Locate the cell with the specified text and output its [X, Y] center coordinate. 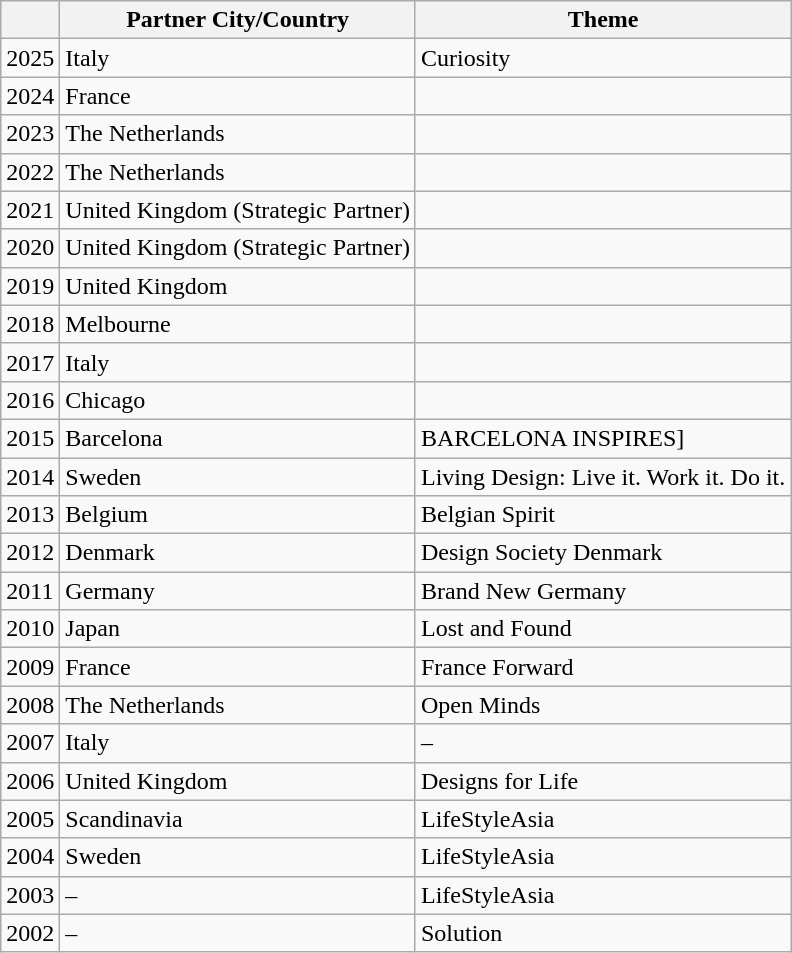
2009 [30, 667]
2010 [30, 629]
2023 [30, 134]
2024 [30, 96]
2020 [30, 248]
2003 [30, 895]
France Forward [602, 667]
2014 [30, 477]
Partner City/Country [238, 20]
Lost and Found [602, 629]
2021 [30, 210]
Chicago [238, 400]
BARCELONA INSPIRES] [602, 438]
2019 [30, 286]
Design Society Denmark [602, 553]
Scandinavia [238, 819]
Living Design: Live it. Work it. Do it. [602, 477]
Brand New Germany [602, 591]
2025 [30, 58]
Japan [238, 629]
Theme [602, 20]
Denmark [238, 553]
2013 [30, 515]
2017 [30, 362]
Germany [238, 591]
2012 [30, 553]
2018 [30, 324]
2006 [30, 781]
2005 [30, 819]
Melbourne [238, 324]
Belgium [238, 515]
2015 [30, 438]
Barcelona [238, 438]
2004 [30, 857]
2022 [30, 172]
2016 [30, 400]
Belgian Spirit [602, 515]
Solution [602, 933]
2008 [30, 705]
Designs for Life [602, 781]
Curiosity [602, 58]
2002 [30, 933]
2011 [30, 591]
Open Minds [602, 705]
2007 [30, 743]
